Capture the cell that displays the provided text and extract its (X, Y) central coordinate. 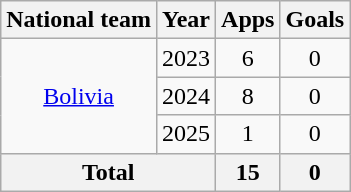
Goals (315, 20)
2025 (186, 134)
2024 (186, 96)
Bolivia (79, 96)
Apps (248, 20)
Total (108, 172)
Year (186, 20)
6 (248, 58)
8 (248, 96)
15 (248, 172)
2023 (186, 58)
1 (248, 134)
National team (79, 20)
